Pinpoint the cell where the given text exists, returning its [X, Y] midpoint coordinate. 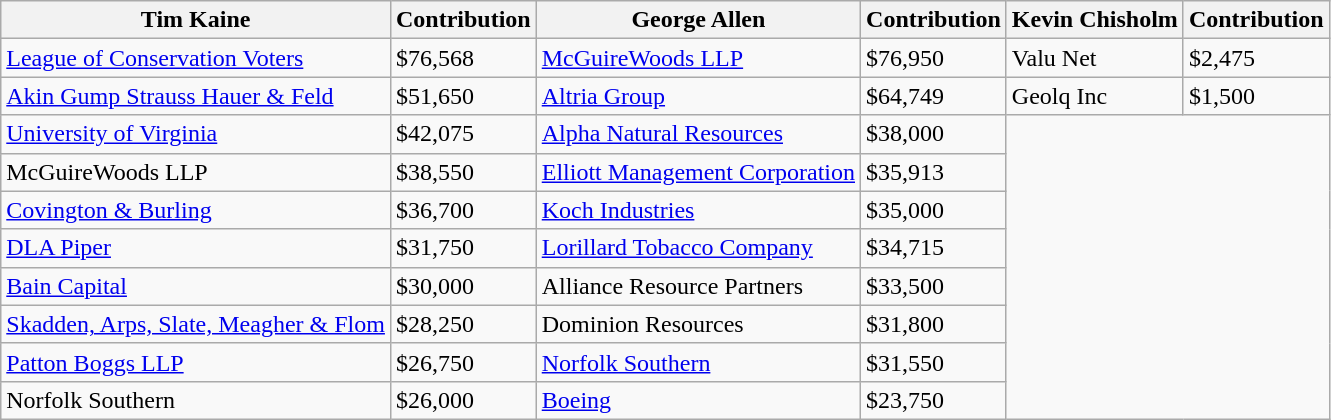
$51,650 [463, 96]
Covington & Burling [196, 210]
Kevin Chisholm [1094, 20]
Lorillard Tobacco Company [698, 248]
Skadden, Arps, Slate, Meagher & Flom [196, 324]
Alliance Resource Partners [698, 286]
Altria Group [698, 96]
Alpha Natural Resources [698, 134]
Tim Kaine [196, 20]
$31,750 [463, 248]
$33,500 [934, 286]
$28,250 [463, 324]
$64,749 [934, 96]
$76,568 [463, 58]
Akin Gump Strauss Hauer & Feld [196, 96]
$38,550 [463, 172]
$31,550 [934, 362]
Boeing [698, 400]
Patton Boggs LLP [196, 362]
Geolq Inc [1094, 96]
Bain Capital [196, 286]
$35,000 [934, 210]
$35,913 [934, 172]
$38,000 [934, 134]
$42,075 [463, 134]
$23,750 [934, 400]
Valu Net [1094, 58]
League of Conservation Voters [196, 58]
University of Virginia [196, 134]
$26,000 [463, 400]
$31,800 [934, 324]
$1,500 [1256, 96]
$76,950 [934, 58]
$2,475 [1256, 58]
Elliott Management Corporation [698, 172]
$26,750 [463, 362]
$30,000 [463, 286]
DLA Piper [196, 248]
George Allen [698, 20]
$36,700 [463, 210]
Dominion Resources [698, 324]
$34,715 [934, 248]
Koch Industries [698, 210]
